Output the [x, y] coordinate of the center of the cell containing the given text.  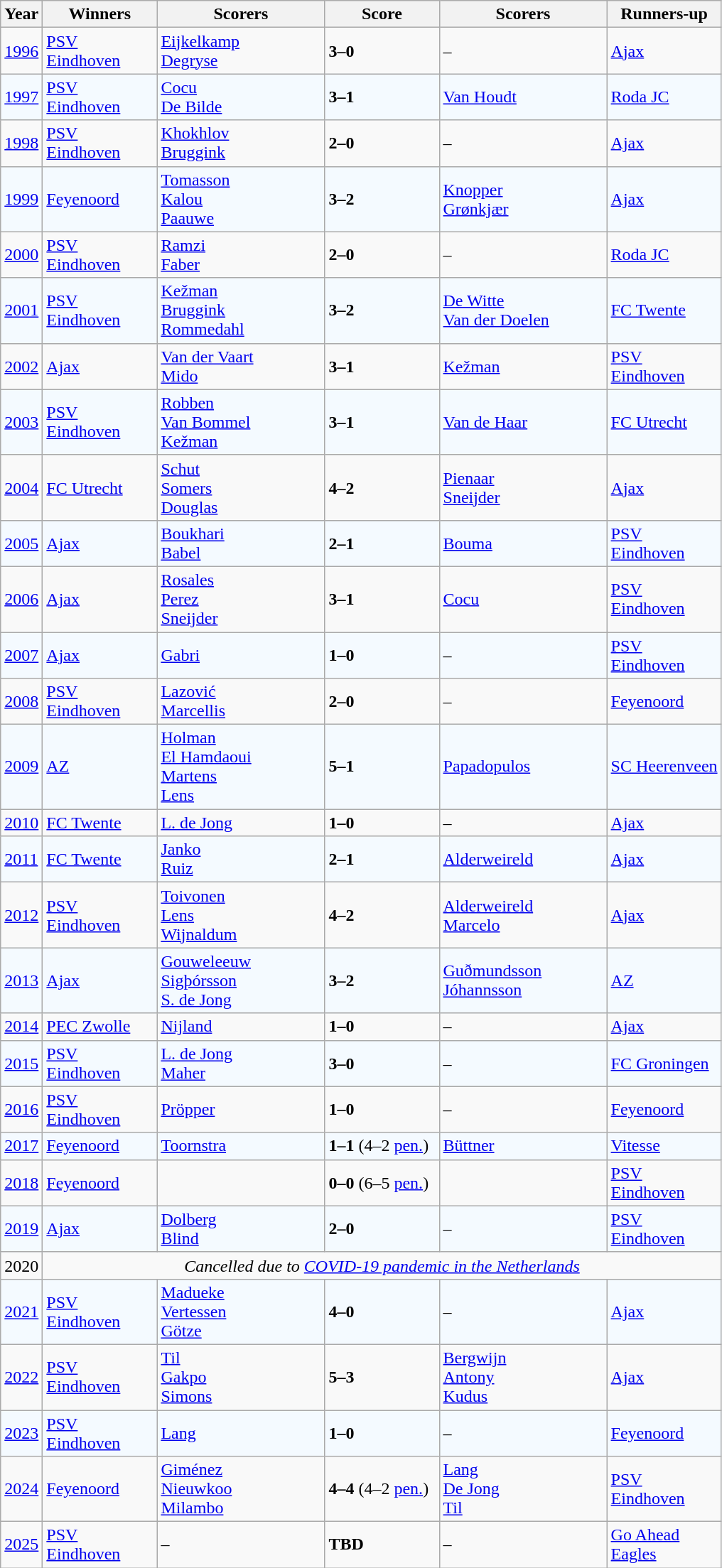
5–1 [382, 767]
Ramzi Faber [241, 254]
2013 [21, 980]
Holman El Hamdaoui Martens Lens [241, 767]
Cancelled due to COVID-19 pandemic in the Netherlands [382, 1265]
2024 [21, 1489]
2014 [21, 1027]
Alderweireld [523, 860]
Büttner [523, 1146]
2005 [21, 543]
2002 [21, 367]
2004 [21, 487]
2007 [21, 655]
Winners [99, 14]
L. de Jong [241, 823]
2016 [21, 1110]
Til Gakpo Simons [241, 1377]
Khokhlov Bruggink [241, 144]
Robben Van Bommel Kežman [241, 422]
Pröpper [241, 1110]
2023 [21, 1432]
Alderweireld Marcelo [523, 915]
Knopper Grønkjær [523, 199]
2022 [21, 1377]
Kežman [523, 367]
Nijland [241, 1027]
Van der Vaart Mido [241, 367]
2015 [21, 1063]
De Witte Van der Doelen [523, 310]
Year [21, 14]
Janko Ruiz [241, 860]
2020 [21, 1265]
Go Ahead Eagles [664, 1545]
Toornstra [241, 1146]
2018 [21, 1182]
PEC Zwolle [99, 1027]
2009 [21, 767]
LangDe Jong Til [523, 1489]
Madueke Vertessen Götze [241, 1312]
Van Houdt [523, 97]
Van de Haar [523, 422]
L. de Jong Maher [241, 1063]
2011 [21, 860]
0–0 (6–5 pen.) [382, 1182]
Rosales Perez Sneijder [241, 599]
Kežman Bruggink Rommedahl [241, 310]
4–4 (4–2 pen.) [382, 1489]
Guðmundsson Jóhannsson [523, 980]
1–1 (4–2 pen.) [382, 1146]
2000 [21, 254]
2008 [21, 702]
5–3 [382, 1377]
Bouma [523, 543]
Bergwijn Antony Kudus [523, 1377]
2001 [21, 310]
Cocu De Bilde [241, 97]
2025 [21, 1545]
2019 [21, 1229]
Toivonen Lens Wijnaldum [241, 915]
2021 [21, 1312]
Tomasson Kalou Paauwe [241, 199]
Dolberg Blind [241, 1229]
Gouweleeuw Sigþórsson S. de Jong [241, 980]
Pienaar Sneijder [523, 487]
TBD [382, 1545]
1996 [21, 51]
Schut Somers Douglas [241, 487]
Runners-up [664, 14]
Gabri [241, 655]
2012 [21, 915]
FC Groningen [664, 1063]
4–0 [382, 1312]
Lang [241, 1432]
Lazović Marcellis [241, 702]
1999 [21, 199]
SC Heerenveen [664, 767]
Score [382, 14]
2003 [21, 422]
Cocu [523, 599]
2010 [21, 823]
Boukhari Babel [241, 543]
Papadopulos [523, 767]
Vitesse [664, 1146]
Eijkelkamp Degryse [241, 51]
Giménez Nieuwkoo Milambo [241, 1489]
1998 [21, 144]
2017 [21, 1146]
1997 [21, 97]
2006 [21, 599]
